Provide the (X, Y) coordinate of the cell's center where the given text is located.  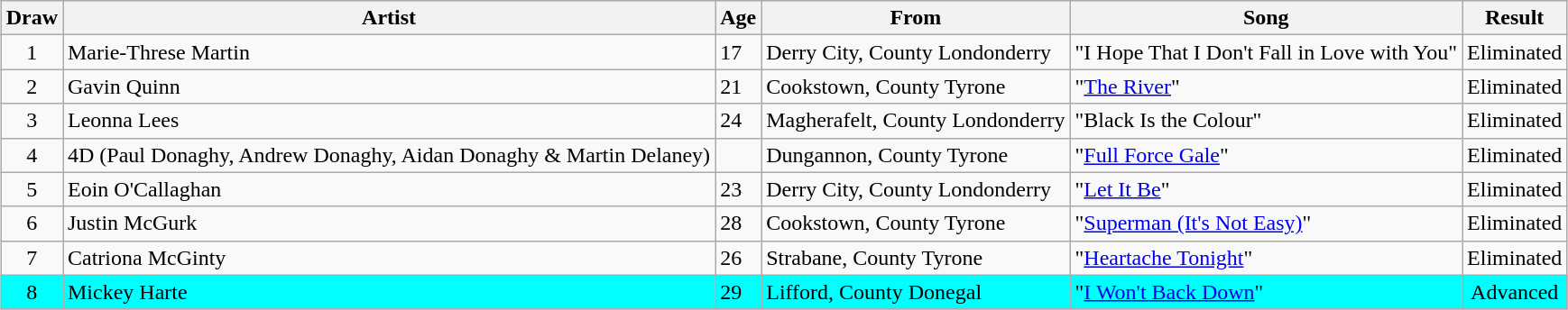
Marie-Threse Martin (390, 52)
Dungannon, County Tyrone (916, 155)
7 (32, 258)
4 (32, 155)
From (916, 18)
2 (32, 87)
21 (738, 87)
1 (32, 52)
Result (1515, 18)
17 (738, 52)
Leonna Lees (390, 121)
26 (738, 258)
Mickey Harte (390, 292)
3 (32, 121)
Gavin Quinn (390, 87)
Draw (32, 18)
6 (32, 223)
29 (738, 292)
"Black Is the Colour" (1267, 121)
"Superman (It's Not Easy)" (1267, 223)
"I Won't Back Down" (1267, 292)
4D (Paul Donaghy, Andrew Donaghy, Aidan Donaghy & Martin Delaney) (390, 155)
Magherafelt, County Londonderry (916, 121)
5 (32, 189)
Eoin O'Callaghan (390, 189)
Lifford, County Donegal (916, 292)
Advanced (1515, 292)
Catriona McGinty (390, 258)
"Heartache Tonight" (1267, 258)
8 (32, 292)
Justin McGurk (390, 223)
Song (1267, 18)
"The River" (1267, 87)
"Let It Be" (1267, 189)
"I Hope That I Don't Fall in Love with You" (1267, 52)
24 (738, 121)
Strabane, County Tyrone (916, 258)
"Full Force Gale" (1267, 155)
Artist (390, 18)
Age (738, 18)
28 (738, 223)
23 (738, 189)
